Detect which cell encompasses the target text, then output its [X, Y] center coordinate. 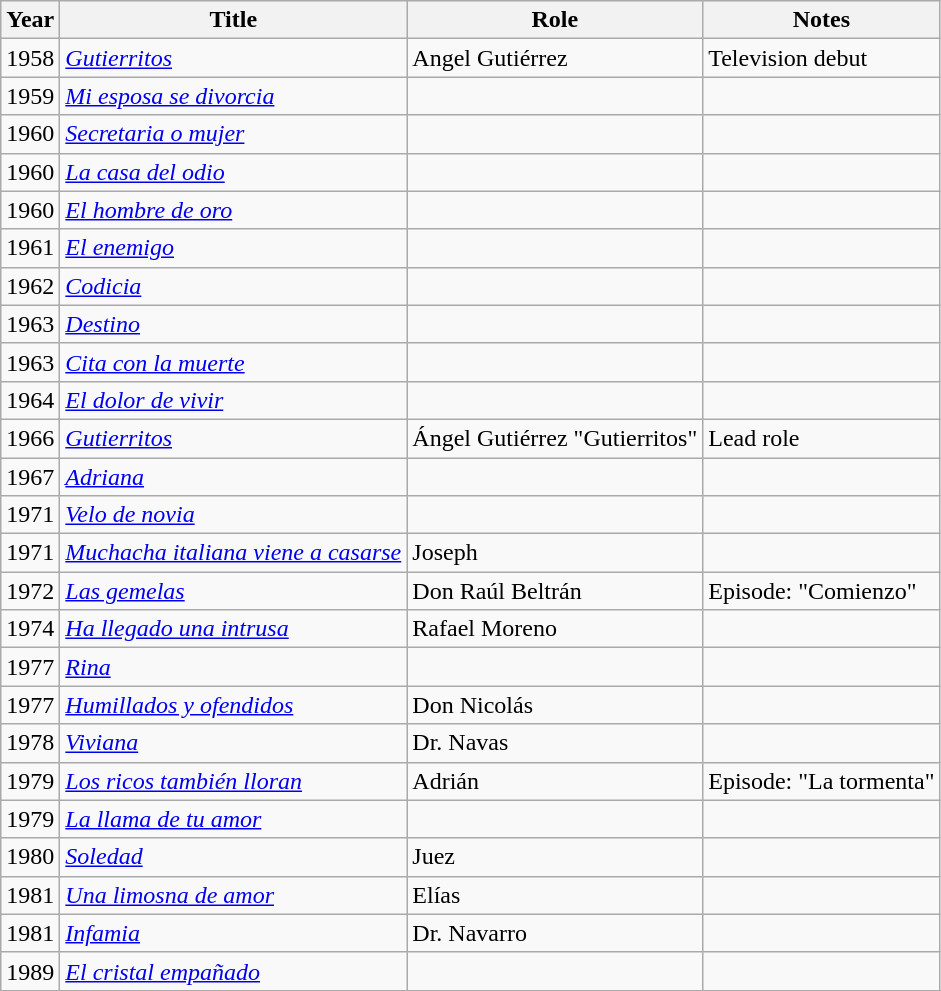
Television debut [822, 58]
Dr. Navas [555, 743]
El dolor de vivir [234, 400]
Joseph [555, 553]
1959 [30, 96]
1966 [30, 438]
Muchacha italiana viene a casarse [234, 553]
Adrián [555, 781]
Viviana [234, 743]
1964 [30, 400]
El hombre de oro [234, 210]
Dr. Navarro [555, 933]
Don Nicolás [555, 705]
Cita con la muerte [234, 362]
Episode: "La tormenta" [822, 781]
1989 [30, 971]
Year [30, 20]
Angel Gutiérrez [555, 58]
Infamia [234, 933]
Destino [234, 324]
1962 [30, 286]
Una limosna de amor [234, 895]
Codicia [234, 286]
1978 [30, 743]
Rina [234, 667]
Los ricos también lloran [234, 781]
Elías [555, 895]
1961 [30, 248]
La llama de tu amor [234, 819]
Secretaria o mujer [234, 134]
Role [555, 20]
Velo de novia [234, 515]
1967 [30, 477]
Rafael Moreno [555, 629]
Adriana [234, 477]
1980 [30, 857]
Title [234, 20]
La casa del odio [234, 172]
Las gemelas [234, 591]
1958 [30, 58]
Lead role [822, 438]
Humillados y ofendidos [234, 705]
Soledad [234, 857]
El cristal empañado [234, 971]
Ha llegado una intrusa [234, 629]
1972 [30, 591]
El enemigo [234, 248]
Don Raúl Beltrán [555, 591]
1974 [30, 629]
Ángel Gutiérrez "Gutierritos" [555, 438]
Mi esposa se divorcia [234, 96]
Notes [822, 20]
Juez [555, 857]
Episode: "Comienzo" [822, 591]
